Pinpoint the cell where the given text exists, returning its (x, y) midpoint coordinate. 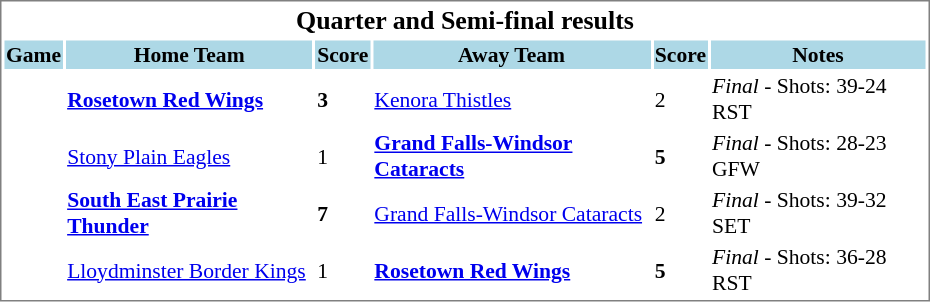
3 (343, 99)
Home Team (190, 54)
Final - Shots: 39-24 RST (818, 99)
Away Team (512, 54)
Final - Shots: 39-32 SET (818, 213)
Stony Plain Eagles (190, 156)
Final - Shots: 36-28 RST (818, 270)
Notes (818, 54)
7 (343, 213)
Quarter and Semi-final results (464, 20)
Lloydminster Border Kings (190, 270)
Game (33, 54)
Final - Shots: 28-23 GFW (818, 156)
South East Prairie Thunder (190, 213)
Kenora Thistles (512, 99)
